Search for the cell housing the specified text and yield its (X, Y) center coordinate. 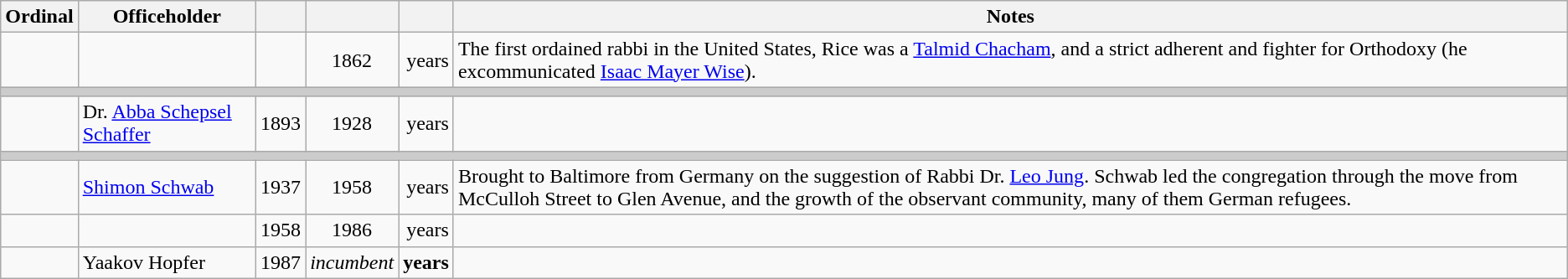
1928 (352, 124)
Ordinal (39, 17)
1986 (352, 230)
Officeholder (167, 17)
1937 (281, 188)
1987 (281, 262)
Shimon Schwab (167, 188)
1893 (281, 124)
Notes (1010, 17)
1862 (352, 60)
Yaakov Hopfer (167, 262)
Dr. Abba Schepsel Schaffer (167, 124)
incumbent (352, 262)
